Pinpoint the cell where the given text exists, returning its (x, y) midpoint coordinate. 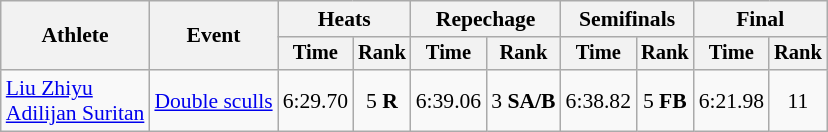
Athlete (76, 36)
6:39.06 (448, 100)
Semifinals (628, 19)
Repechage (486, 19)
5 R (382, 100)
Liu ZhiyuAdilijan Suritan (76, 100)
Double sculls (213, 100)
Heats (344, 19)
6:38.82 (598, 100)
5 FB (665, 100)
6:21.98 (732, 100)
3 SA/B (523, 100)
Final (760, 19)
11 (798, 100)
6:29.70 (316, 100)
Event (213, 36)
